Detect which cell encompasses the target text, then output its [x, y] center coordinate. 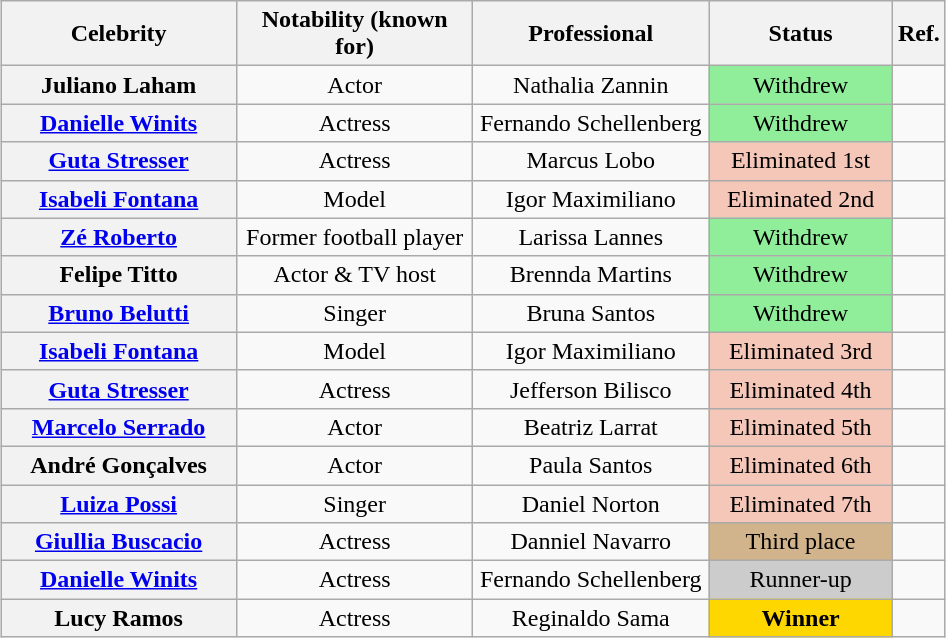
Lucy Ramos [119, 618]
Marcus Lobo [591, 161]
Eliminated 1st [801, 161]
Bruno Belutti [119, 313]
Status [801, 34]
Larissa Lannes [591, 237]
Daniel Norton [591, 503]
Eliminated 6th [801, 465]
Juliano Laham [119, 85]
Luiza Possi [119, 503]
Danniel Navarro [591, 542]
Runner-up [801, 580]
Marcelo Serrado [119, 427]
Actor & TV host [355, 275]
Former football player [355, 237]
Professional [591, 34]
Paula Santos [591, 465]
Zé Roberto [119, 237]
Third place [801, 542]
Eliminated 2nd [801, 199]
Reginaldo Sama [591, 618]
Eliminated 7th [801, 503]
Eliminated 3rd [801, 351]
Giullia Buscacio [119, 542]
Eliminated 4th [801, 389]
Beatriz Larrat [591, 427]
Brennda Martins [591, 275]
André Gonçalves [119, 465]
Eliminated 5th [801, 427]
Jefferson Bilisco [591, 389]
Celebrity [119, 34]
Nathalia Zannin [591, 85]
Notability (known for) [355, 34]
Bruna Santos [591, 313]
Ref. [918, 34]
Winner [801, 618]
Felipe Titto [119, 275]
